Output the [x, y] coordinate of the center of the cell containing the given text.  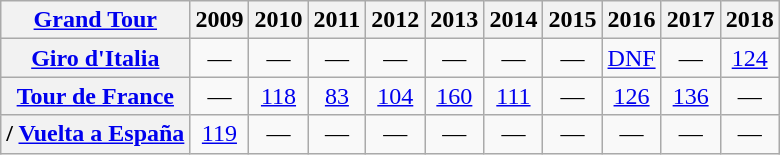
DNF [632, 58]
136 [690, 96]
Tour de France [96, 96]
2016 [632, 20]
2018 [750, 20]
104 [396, 96]
160 [454, 96]
Giro d'Italia [96, 58]
111 [514, 96]
126 [632, 96]
2014 [514, 20]
124 [750, 58]
83 [337, 96]
/ Vuelta a España [96, 134]
2010 [278, 20]
2009 [220, 20]
2011 [337, 20]
2015 [572, 20]
2012 [396, 20]
119 [220, 134]
118 [278, 96]
Grand Tour [96, 20]
2017 [690, 20]
2013 [454, 20]
